Search for the cell housing the specified text and yield its (x, y) center coordinate. 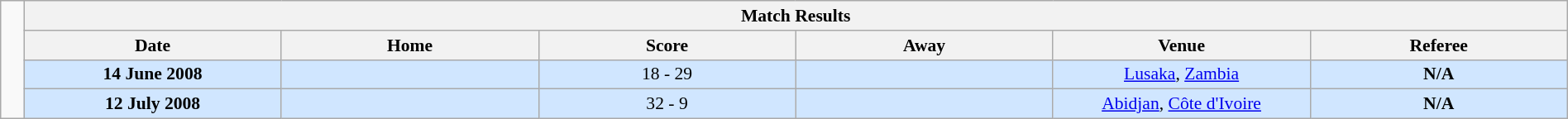
Abidjan, Côte d'Ivoire (1181, 104)
12 July 2008 (152, 104)
32 - 9 (667, 104)
14 June 2008 (152, 74)
Date (152, 45)
Match Results (796, 16)
Venue (1181, 45)
Lusaka, Zambia (1181, 74)
Home (410, 45)
Score (667, 45)
18 - 29 (667, 74)
Away (925, 45)
Referee (1439, 45)
